Locate the cell with the specified text and output its [X, Y] center coordinate. 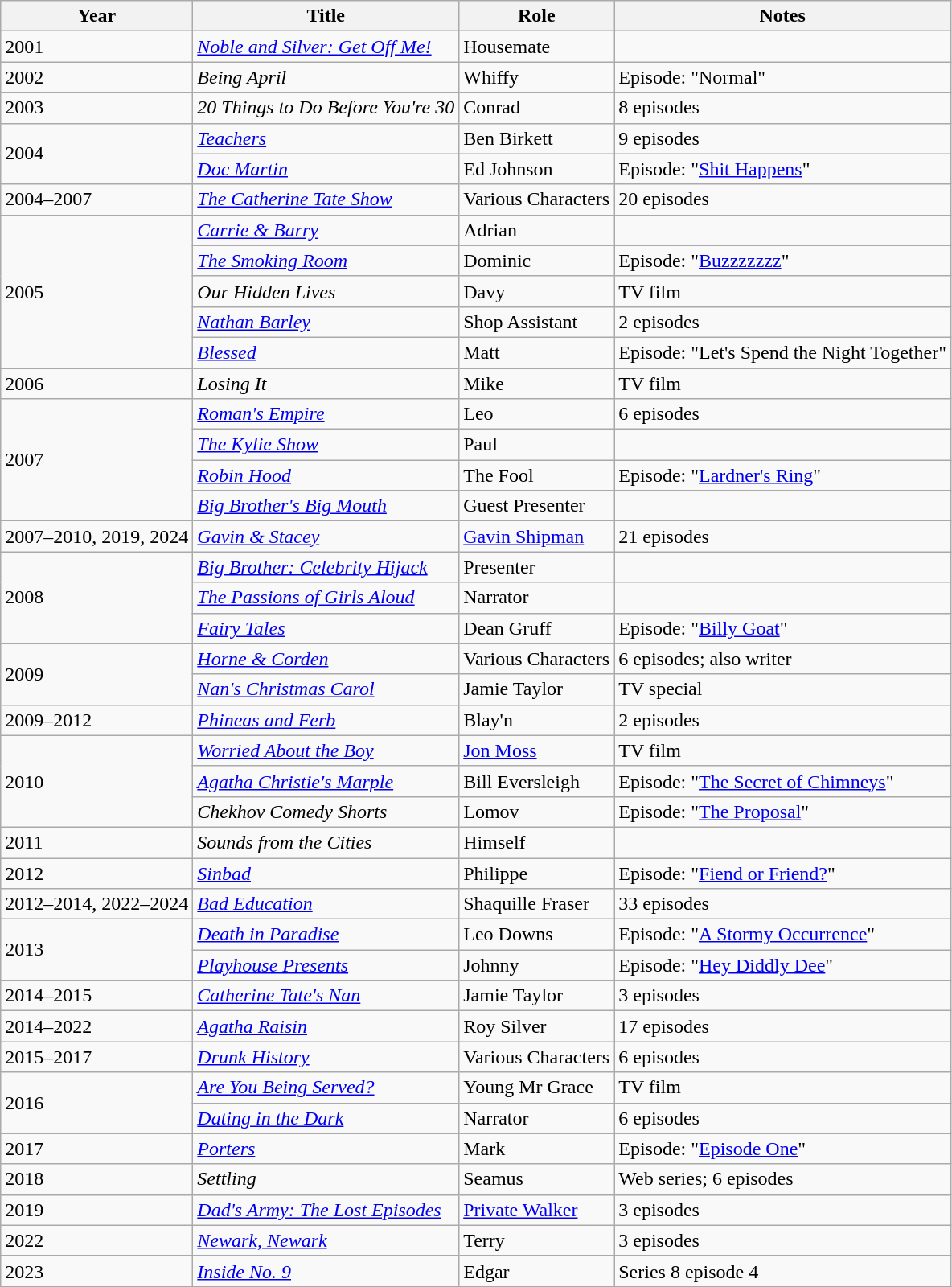
20 Things to Do Before You're 30 [326, 108]
Year [96, 16]
Settling [326, 1179]
2009–2012 [96, 720]
Conrad [537, 108]
Porters [326, 1149]
2022 [96, 1240]
Davy [537, 291]
8 episodes [783, 108]
Bill Eversleigh [537, 781]
Shaquille Fraser [537, 904]
Adrian [537, 230]
Dean Gruff [537, 628]
Losing It [326, 384]
Drunk History [326, 1057]
Episode: "Normal" [783, 77]
2010 [96, 781]
Blay'n [537, 720]
2007–2010, 2019, 2024 [96, 537]
2014–2022 [96, 1026]
2012 [96, 873]
Gavin & Stacey [326, 537]
Private Walker [537, 1210]
The Catherine Tate Show [326, 199]
2007 [96, 460]
Sinbad [326, 873]
Matt [537, 352]
Being April [326, 77]
Guest Presenter [537, 506]
2019 [96, 1210]
Nathan Barley [326, 322]
2018 [96, 1179]
Episode: "Episode One" [783, 1149]
Episode: "A Stormy Occurrence" [783, 935]
Noble and Silver: Get Off Me! [326, 47]
Housemate [537, 47]
Whiffy [537, 77]
2013 [96, 950]
Teachers [326, 138]
Episode: "Let's Spend the Night Together" [783, 352]
Leo [537, 414]
2004–2007 [96, 199]
Roman's Empire [326, 414]
Roy Silver [537, 1026]
Catherine Tate's Nan [326, 996]
Agatha Raisin [326, 1026]
Title [326, 16]
Inside No. 9 [326, 1271]
2005 [96, 291]
21 episodes [783, 537]
6 episodes; also writer [783, 659]
Lomov [537, 812]
Newark, Newark [326, 1240]
Episode: "Fiend or Friend?" [783, 873]
Worried About the Boy [326, 750]
2017 [96, 1149]
Gavin Shipman [537, 537]
Nan's Christmas Carol [326, 689]
Are You Being Served? [326, 1088]
Blessed [326, 352]
Presenter [537, 567]
The Kylie Show [326, 445]
Chekhov Comedy Shorts [326, 812]
Episode: "Shit Happens" [783, 169]
17 episodes [783, 1026]
2023 [96, 1271]
2002 [96, 77]
Episode: "Billy Goat" [783, 628]
Paul [537, 445]
2016 [96, 1103]
Series 8 episode 4 [783, 1271]
2008 [96, 598]
Ed Johnson [537, 169]
Ben Birkett [537, 138]
2006 [96, 384]
Philippe [537, 873]
Web series; 6 episodes [783, 1179]
Episode: "Lardner's Ring" [783, 475]
Fairy Tales [326, 628]
2012–2014, 2022–2024 [96, 904]
Dominic [537, 261]
Episode: "The Secret of Chimneys" [783, 781]
Himself [537, 842]
Seamus [537, 1179]
Mark [537, 1149]
Horne & Corden [326, 659]
Big Brother's Big Mouth [326, 506]
2004 [96, 154]
Our Hidden Lives [326, 291]
2015–2017 [96, 1057]
Dating in the Dark [326, 1118]
Sounds from the Cities [326, 842]
Death in Paradise [326, 935]
Mike [537, 384]
Jon Moss [537, 750]
9 episodes [783, 138]
2014–2015 [96, 996]
Doc Martin [326, 169]
The Fool [537, 475]
Playhouse Presents [326, 965]
Agatha Christie's Marple [326, 781]
Edgar [537, 1271]
The Smoking Room [326, 261]
Big Brother: Celebrity Hijack [326, 567]
Leo Downs [537, 935]
Terry [537, 1240]
Episode: "Hey Diddly Dee" [783, 965]
Phineas and Ferb [326, 720]
2009 [96, 674]
Episode: "The Proposal" [783, 812]
Dad's Army: The Lost Episodes [326, 1210]
Carrie & Barry [326, 230]
TV special [783, 689]
33 episodes [783, 904]
20 episodes [783, 199]
Robin Hood [326, 475]
Young Mr Grace [537, 1088]
Episode: "Buzzzzzzz" [783, 261]
Role [537, 16]
2003 [96, 108]
Johnny [537, 965]
Bad Education [326, 904]
Shop Assistant [537, 322]
Notes [783, 16]
2001 [96, 47]
The Passions of Girls Aloud [326, 598]
2011 [96, 842]
